Locate the cell with the specified text and output its (x, y) center coordinate. 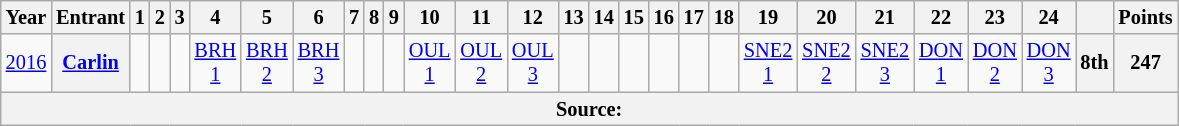
11 (481, 17)
24 (1049, 17)
17 (694, 17)
22 (941, 17)
SNE23 (885, 63)
Points (1146, 17)
OUL2 (481, 63)
5 (267, 17)
18 (724, 17)
BRH1 (216, 63)
OUL1 (430, 63)
21 (885, 17)
Source: (590, 109)
Entrant (90, 17)
9 (394, 17)
1 (140, 17)
14 (604, 17)
SNE21 (768, 63)
16 (664, 17)
2 (160, 17)
8th (1095, 63)
247 (1146, 63)
BRH3 (319, 63)
15 (634, 17)
DON1 (941, 63)
BRH2 (267, 63)
7 (354, 17)
8 (374, 17)
Carlin (90, 63)
13 (574, 17)
23 (995, 17)
10 (430, 17)
12 (533, 17)
OUL3 (533, 63)
DON3 (1049, 63)
Year (26, 17)
SNE22 (826, 63)
19 (768, 17)
2016 (26, 63)
6 (319, 17)
3 (180, 17)
4 (216, 17)
DON2 (995, 63)
20 (826, 17)
